Return the [X, Y] coordinate for the center point of the cell that contains the specified text.  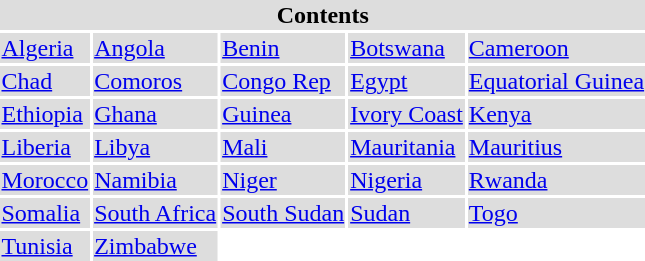
Morocco [45, 180]
Comoros [156, 81]
Nigeria [407, 180]
Benin [284, 48]
South Africa [156, 213]
Zimbabwe [156, 246]
Libya [156, 147]
Tunisia [45, 246]
Ghana [156, 114]
Mauritius [556, 147]
Mauritania [407, 147]
Chad [45, 81]
Mali [284, 147]
Ethiopia [45, 114]
Egypt [407, 81]
Niger [284, 180]
Rwanda [556, 180]
South Sudan [284, 213]
Togo [556, 213]
Equatorial Guinea [556, 81]
Kenya [556, 114]
Algeria [45, 48]
Guinea [284, 114]
Liberia [45, 147]
Somalia [45, 213]
Cameroon [556, 48]
Namibia [156, 180]
Sudan [407, 213]
Ivory Coast [407, 114]
Angola [156, 48]
Congo Rep [284, 81]
Botswana [407, 48]
